Locate the cell with the specified text and output its [x, y] center coordinate. 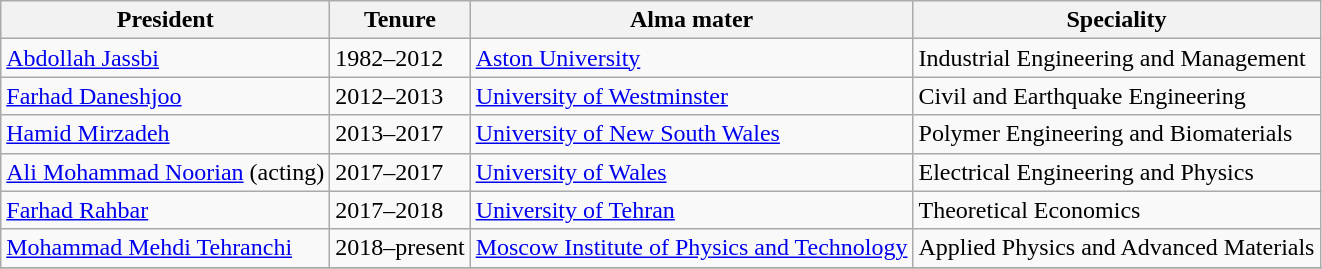
Civil and Earthquake Engineering [1116, 96]
University of New South Wales [692, 134]
Aston University [692, 58]
Farhad Rahbar [166, 210]
Speciality [1116, 20]
President [166, 20]
University of Westminster [692, 96]
Applied Physics and Advanced Materials [1116, 248]
Moscow Institute of Physics and Technology [692, 248]
Alma mater [692, 20]
Ali Mohammad Noorian (acting) [166, 172]
Farhad Daneshjoo [166, 96]
Hamid Mirzadeh [166, 134]
Industrial Engineering and Management [1116, 58]
2013–2017 [400, 134]
Mohammad Mehdi Tehranchi [166, 248]
Tenure [400, 20]
2017–2018 [400, 210]
2012–2013 [400, 96]
University of Tehran [692, 210]
Theoretical Economics [1116, 210]
1982–2012 [400, 58]
University of Wales [692, 172]
Electrical Engineering and Physics [1116, 172]
2017–2017 [400, 172]
2018–present [400, 248]
Abdollah Jassbi [166, 58]
Polymer Engineering and Biomaterials [1116, 134]
